Return [X, Y] of the center of cell containing provided text 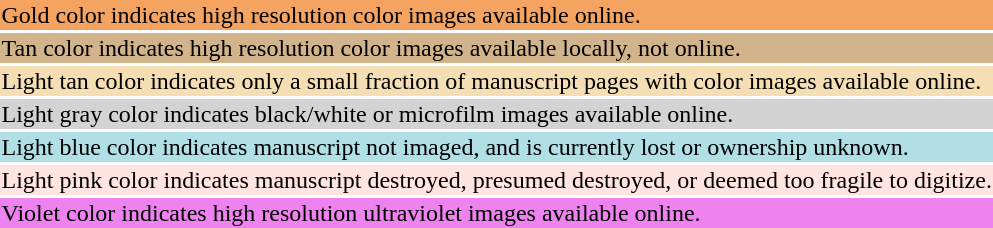
Light blue color indicates manuscript not imaged, and is currently lost or ownership unknown. [496, 147]
Gold color indicates high resolution color images available online. [496, 15]
Light gray color indicates black/white or microfilm images available online. [496, 114]
Tan color indicates high resolution color images available locally, not online. [496, 48]
Light tan color indicates only a small fraction of manuscript pages with color images available online. [496, 81]
Light pink color indicates manuscript destroyed, presumed destroyed, or deemed too fragile to digitize. [496, 180]
Violet color indicates high resolution ultraviolet images available online. [496, 213]
